Locate the cell with the specified text and output its (X, Y) center coordinate. 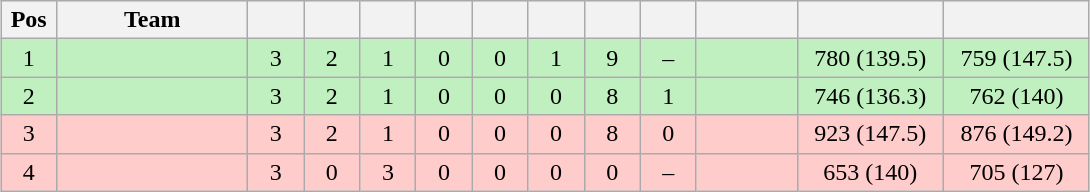
705 (127) (1016, 172)
759 (147.5) (1016, 58)
876 (149.2) (1016, 134)
9 (612, 58)
653 (140) (870, 172)
Pos (29, 20)
780 (139.5) (870, 58)
746 (136.3) (870, 96)
923 (147.5) (870, 134)
4 (29, 172)
Team (152, 20)
762 (140) (1016, 96)
